Determine the [X, Y] coordinate at the center of the cell enclosing the given text.  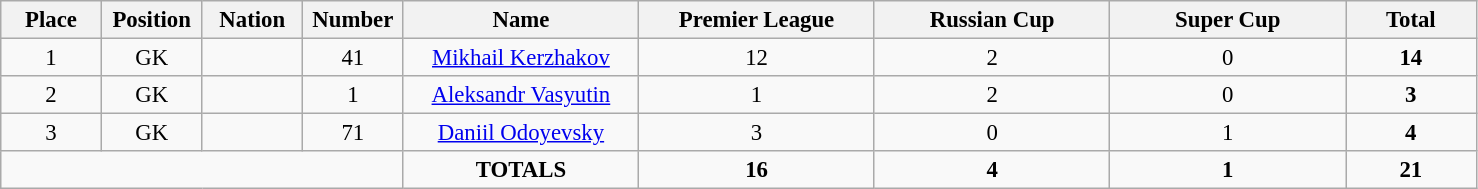
Place [52, 20]
Super Cup [1228, 20]
21 [1412, 170]
Nation [252, 20]
14 [1412, 58]
Premier League [757, 20]
Name [521, 20]
71 [354, 133]
Daniil Odoyevsky [521, 133]
Total [1412, 20]
TOTALS [521, 170]
41 [354, 58]
Aleksandr Vasyutin [521, 95]
Number [354, 20]
Russian Cup [992, 20]
16 [757, 170]
Mikhail Kerzhakov [521, 58]
12 [757, 58]
Position [152, 20]
